Identify which cell holds the provided text, then report its [X, Y] central coordinate. 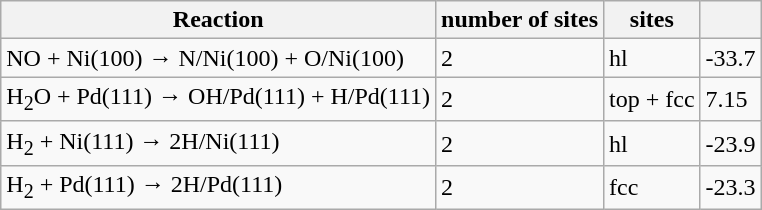
7.15 [730, 99]
sites [652, 20]
NO + Ni(100) → N/Ni(100) + O/Ni(100) [218, 58]
-23.3 [730, 188]
H2O + Pd(111) → OH/Pd(111) + H/Pd(111) [218, 99]
number of sites [520, 20]
H2 + Ni(111) → 2H/Ni(111) [218, 143]
fcc [652, 188]
-23.9 [730, 143]
top + fcc [652, 99]
Reaction [218, 20]
-33.7 [730, 58]
H2 + Pd(111) → 2H/Pd(111) [218, 188]
